Detect which cell encompasses the target text, then output its (X, Y) center coordinate. 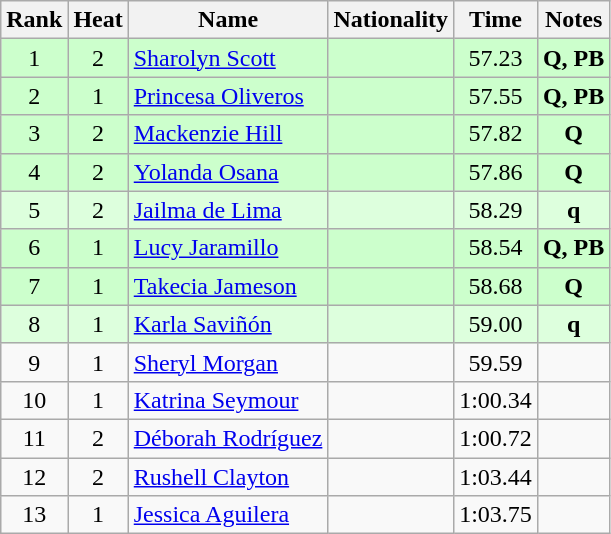
59.00 (496, 324)
5 (34, 210)
57.82 (496, 134)
Sharolyn Scott (228, 58)
Notes (573, 20)
Jailma de Lima (228, 210)
57.23 (496, 58)
12 (34, 477)
13 (34, 515)
1:03.44 (496, 477)
1:00.72 (496, 438)
Name (228, 20)
58.29 (496, 210)
Rushell Clayton (228, 477)
57.55 (496, 96)
Heat (98, 20)
Sheryl Morgan (228, 362)
9 (34, 362)
Takecia Jameson (228, 286)
4 (34, 172)
7 (34, 286)
Mackenzie Hill (228, 134)
Déborah Rodríguez (228, 438)
6 (34, 248)
1:03.75 (496, 515)
1:00.34 (496, 400)
58.54 (496, 248)
57.86 (496, 172)
Rank (34, 20)
Princesa Oliveros (228, 96)
Katrina Seymour (228, 400)
59.59 (496, 362)
Jessica Aguilera (228, 515)
3 (34, 134)
8 (34, 324)
Nationality (391, 20)
Time (496, 20)
Karla Saviñón (228, 324)
10 (34, 400)
58.68 (496, 286)
Yolanda Osana (228, 172)
Lucy Jaramillo (228, 248)
11 (34, 438)
